Return the [x, y] coordinate for the center point of the cell that contains the specified text.  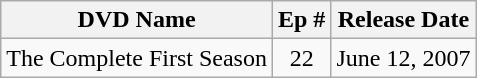
June 12, 2007 [404, 58]
22 [301, 58]
The Complete First Season [137, 58]
Ep # [301, 20]
DVD Name [137, 20]
Release Date [404, 20]
